Capture the cell that displays the provided text and extract its (X, Y) central coordinate. 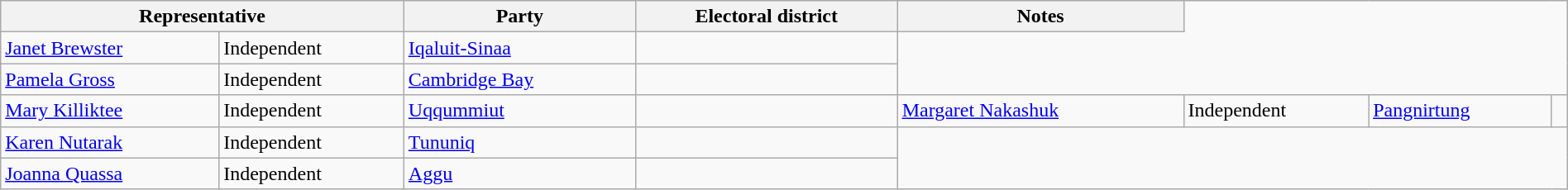
Pangnirtung (1460, 111)
Tununiq (519, 142)
Mary Killiktee (110, 111)
Notes (1040, 17)
Karen Nutarak (110, 142)
Representative (203, 17)
Electoral district (766, 17)
Pamela Gross (110, 79)
Margaret Nakashuk (1040, 111)
Cambridge Bay (519, 79)
Party (519, 17)
Janet Brewster (110, 48)
Iqaluit-Sinaa (519, 48)
Joanna Quassa (110, 173)
Aggu (519, 173)
Uqqummiut (519, 111)
